From the cell containing the given text, extract its center point as [X, Y] coordinate. 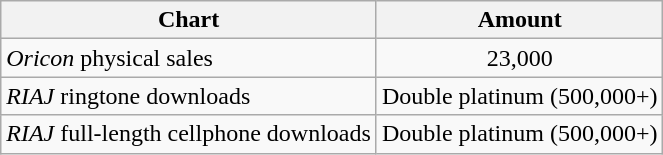
Amount [520, 20]
Oricon physical sales [189, 58]
23,000 [520, 58]
RIAJ ringtone downloads [189, 96]
RIAJ full-length cellphone downloads [189, 134]
Chart [189, 20]
